Detect which cell encompasses the target text, then output its (x, y) center coordinate. 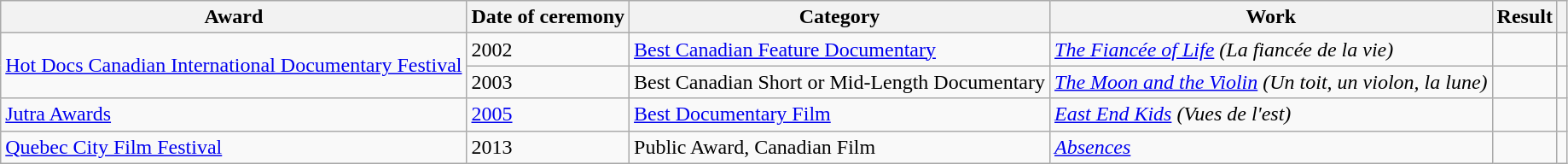
Award (234, 17)
Jutra Awards (234, 114)
Quebec City Film Festival (234, 147)
2005 (548, 114)
2003 (548, 82)
The Fiancée of Life (La fiancée de la vie) (1271, 50)
Public Award, Canadian Film (839, 147)
Category (839, 17)
2002 (548, 50)
Best Documentary Film (839, 114)
Absences (1271, 147)
Result (1524, 17)
Best Canadian Feature Documentary (839, 50)
Hot Docs Canadian International Documentary Festival (234, 66)
Date of ceremony (548, 17)
Work (1271, 17)
2013 (548, 147)
Best Canadian Short or Mid-Length Documentary (839, 82)
The Moon and the Violin (Un toit, un violon, la lune) (1271, 82)
East End Kids (Vues de l'est) (1271, 114)
